Capture the cell that displays the provided text and extract its [x, y] central coordinate. 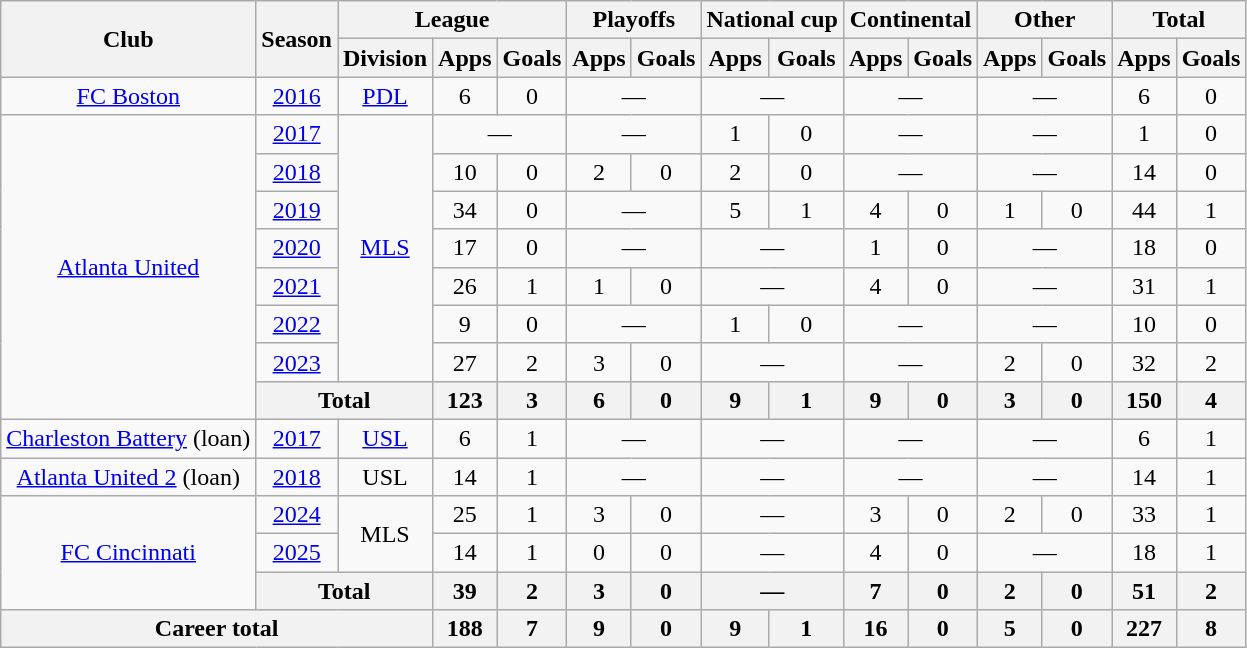
26 [465, 286]
51 [1144, 591]
Other [1045, 20]
Playoffs [634, 20]
2022 [297, 324]
Club [128, 39]
Continental [910, 20]
Career total [217, 629]
2019 [297, 210]
39 [465, 591]
34 [465, 210]
2025 [297, 553]
FC Boston [128, 96]
25 [465, 515]
123 [465, 400]
188 [465, 629]
Atlanta United 2 (loan) [128, 477]
Season [297, 39]
League [452, 20]
2021 [297, 286]
33 [1144, 515]
2023 [297, 362]
2024 [297, 515]
PDL [386, 96]
227 [1144, 629]
National cup [772, 20]
150 [1144, 400]
17 [465, 248]
32 [1144, 362]
Atlanta United [128, 267]
16 [875, 629]
Charleston Battery (loan) [128, 438]
2020 [297, 248]
27 [465, 362]
2016 [297, 96]
44 [1144, 210]
31 [1144, 286]
8 [1211, 629]
FC Cincinnati [128, 553]
Division [386, 58]
